Identify which cell holds the provided text, then report its (X, Y) central coordinate. 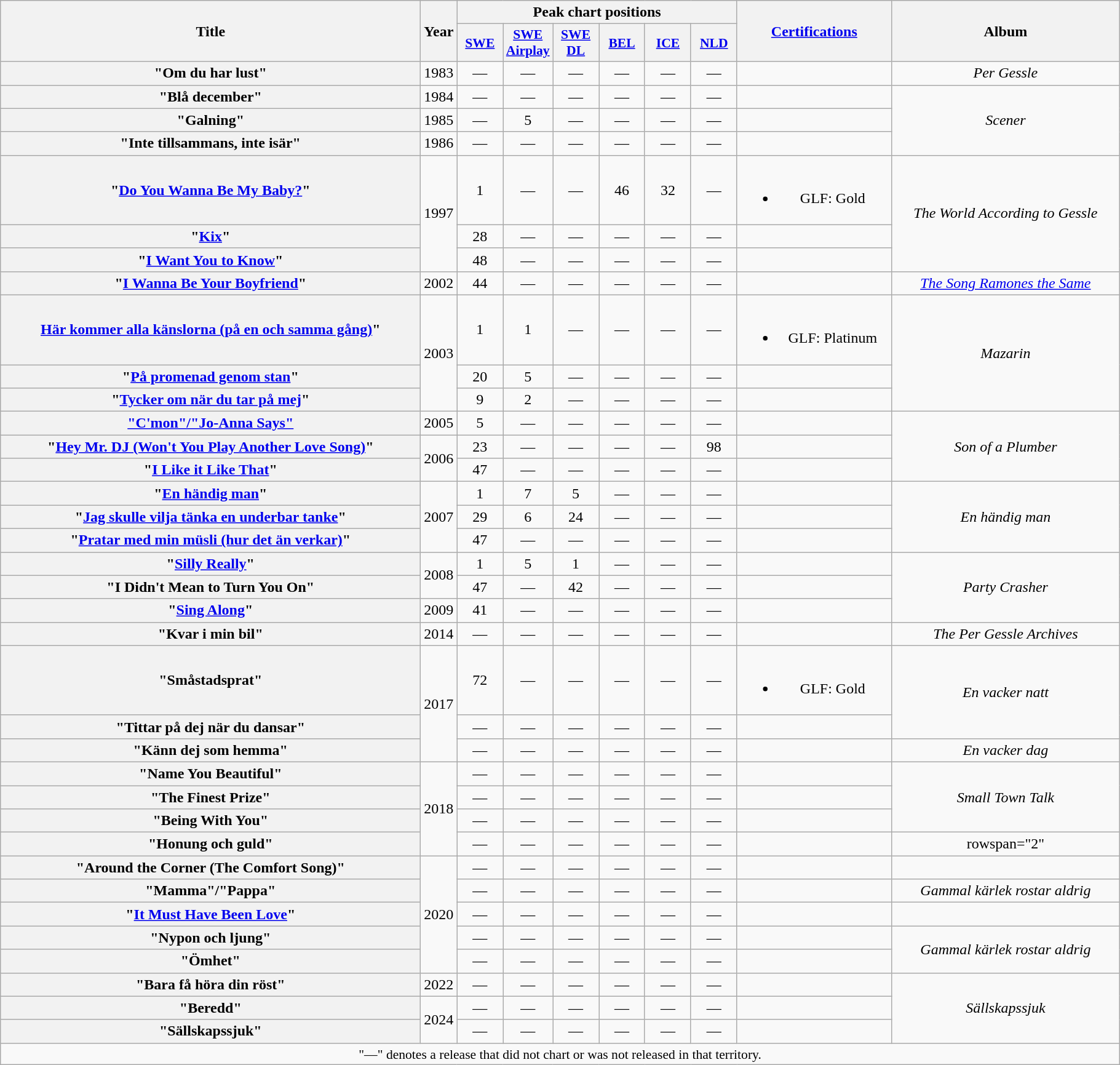
SWEAirplay (528, 43)
Album (1005, 31)
41 (480, 610)
2009 (439, 610)
1985 (439, 120)
29 (480, 517)
Här kommer alla känslorna (på en och samma gång)" (210, 330)
"Hey Mr. DJ (Won't You Play Another Love Song)" (210, 447)
En vacker dag (1005, 750)
"Around the Corner (The Comfort Song)" (210, 868)
"C'mon"/"Jo-Anna Says" (210, 423)
"Småstadsprat" (210, 680)
"I Like it Like That" (210, 470)
2007 (439, 517)
"Pratar med min müsli (hur det än verkar)" (210, 540)
2006 (439, 458)
46 (622, 189)
Peak chart positions (597, 12)
The Song Ramones the Same (1005, 283)
98 (713, 447)
"Ömhet" (210, 961)
2017 (439, 704)
1984 (439, 97)
9 (480, 400)
1986 (439, 143)
"Tittar på dej när du dansar" (210, 727)
2024 (439, 1019)
BEL (622, 43)
"—" denotes a release that did not chart or was not released in that territory. (560, 1054)
"Tycker om när du tar på mej" (210, 400)
2020 (439, 914)
The Per Gessle Archives (1005, 634)
2002 (439, 283)
Son of a Plumber (1005, 447)
42 (576, 587)
"Sing Along" (210, 610)
"Galning" (210, 120)
"Bara få höra din röst" (210, 984)
"Being With You" (210, 821)
Per Gessle (1005, 73)
"I Wanna Be Your Boyfriend" (210, 283)
6 (528, 517)
"I Want You to Know" (210, 260)
2022 (439, 984)
1983 (439, 73)
rowspan="2" (1005, 844)
"The Finest Prize" (210, 797)
The World According to Gessle (1005, 213)
2014 (439, 634)
Sällskapssjuk (1005, 1008)
44 (480, 283)
En händig man (1005, 517)
20 (480, 376)
2005 (439, 423)
Small Town Talk (1005, 797)
32 (668, 189)
"En händig man" (210, 493)
"Sällskapssjuk" (210, 1031)
"Kvar i min bil" (210, 634)
"På promenad genom stan" (210, 376)
24 (576, 517)
"Blå december" (210, 97)
En vacker natt (1005, 692)
NLD (713, 43)
"Kix" (210, 236)
Certifications (814, 31)
Title (210, 31)
Party Crasher (1005, 587)
2018 (439, 808)
7 (528, 493)
2008 (439, 575)
"Do You Wanna Be My Baby?" (210, 189)
"It Must Have Been Love" (210, 914)
"I Didn't Mean to Turn You On" (210, 587)
SWEDL (576, 43)
"Honung och guld" (210, 844)
23 (480, 447)
"Jag skulle vilja tänka en underbar tanke" (210, 517)
"Nypon och ljung" (210, 938)
28 (480, 236)
"Silly Really" (210, 564)
"Name You Beautiful" (210, 773)
"Mamma"/"Pappa" (210, 891)
SWE (480, 43)
72 (480, 680)
Scener (1005, 120)
GLF: Platinum (814, 330)
ICE (668, 43)
Year (439, 31)
48 (480, 260)
1997 (439, 213)
2003 (439, 353)
2 (528, 400)
"Inte tillsammans, inte isär" (210, 143)
"Känn dej som hemma" (210, 750)
Mazarin (1005, 353)
"Om du har lust" (210, 73)
"Beredd" (210, 1008)
